Provide the [X, Y] coordinate of the cell's center where the given text is located.  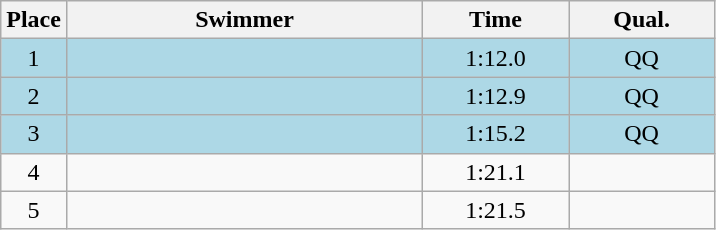
Time [496, 20]
Swimmer [244, 20]
Place [34, 20]
1:12.9 [496, 96]
1:15.2 [496, 134]
3 [34, 134]
1:21.1 [496, 172]
1:12.0 [496, 58]
5 [34, 210]
1:21.5 [496, 210]
4 [34, 172]
Qual. [642, 20]
1 [34, 58]
2 [34, 96]
